Find where the given text appears and provide that cell's center as [x, y] coordinate. 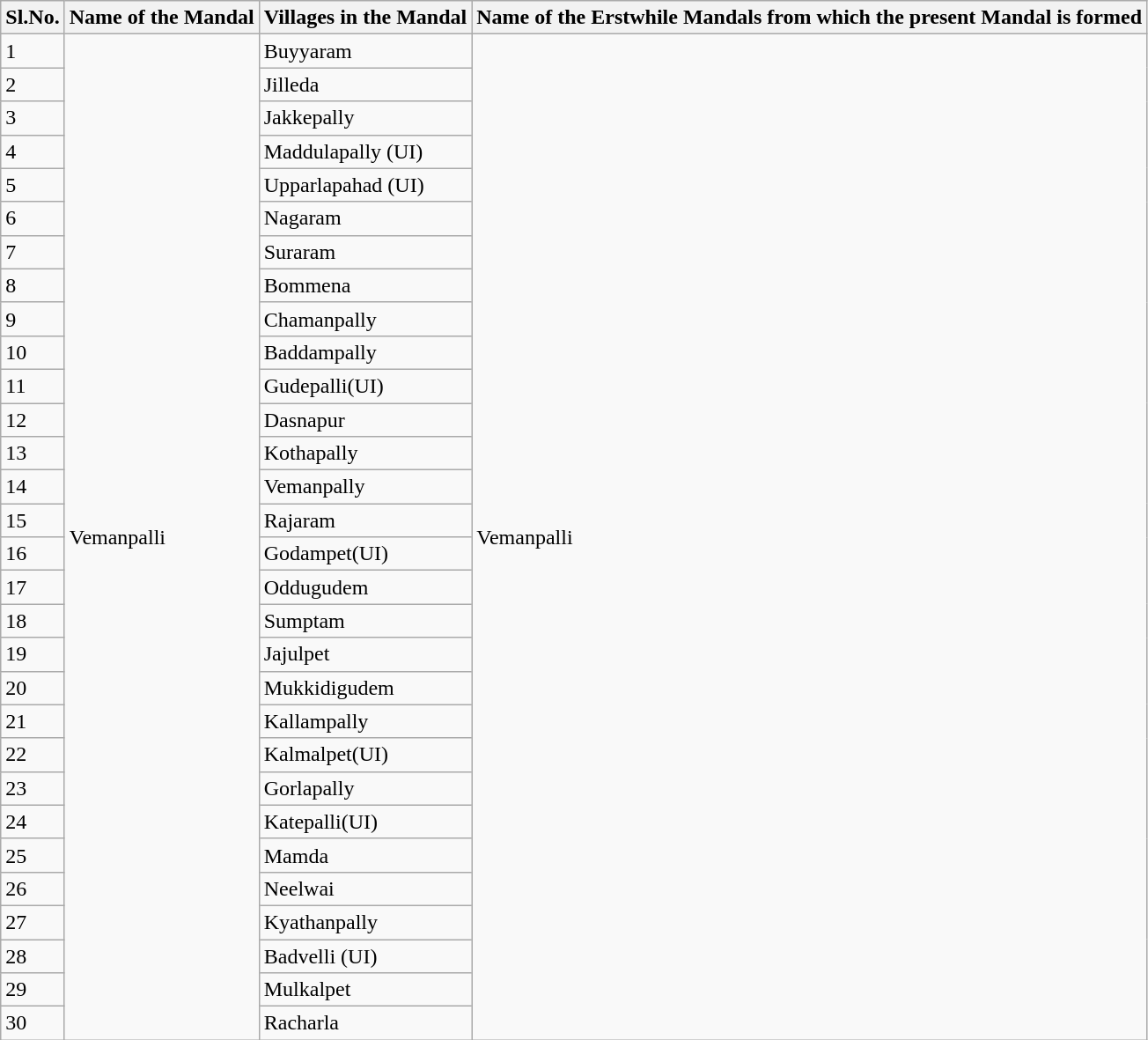
Maddulapally (UI) [365, 151]
Chamanpally [365, 319]
Badvelli (UI) [365, 955]
18 [33, 621]
5 [33, 185]
7 [33, 252]
Dasnapur [365, 420]
Neelwai [365, 889]
14 [33, 487]
21 [33, 721]
Mamda [365, 855]
Bommena [365, 285]
Sl.No. [33, 18]
4 [33, 151]
28 [33, 955]
Kyathanpally [365, 922]
13 [33, 454]
25 [33, 855]
Racharla [365, 1023]
Godampet(UI) [365, 554]
Upparlapahad (UI) [365, 185]
27 [33, 922]
6 [33, 218]
Gudepalli(UI) [365, 386]
9 [33, 319]
20 [33, 688]
Kalmalpet(UI) [365, 755]
22 [33, 755]
19 [33, 654]
23 [33, 788]
Suraram [365, 252]
Buyyaram [365, 51]
Jakkepally [365, 118]
26 [33, 889]
Rajaram [365, 520]
24 [33, 822]
16 [33, 554]
10 [33, 352]
Baddampally [365, 352]
Mukkidigudem [365, 688]
29 [33, 990]
Jilleda [365, 85]
Jajulpet [365, 654]
8 [33, 285]
Nagaram [365, 218]
17 [33, 587]
3 [33, 118]
11 [33, 386]
1 [33, 51]
15 [33, 520]
Katepalli(UI) [365, 822]
Mulkalpet [365, 990]
Name of the Mandal [162, 18]
Sumptam [365, 621]
Oddugudem [365, 587]
Kallampally [365, 721]
30 [33, 1023]
Villages in the Mandal [365, 18]
Kothapally [365, 454]
Name of the Erstwhile Mandals from which the present Mandal is formed [810, 18]
2 [33, 85]
Gorlapally [365, 788]
12 [33, 420]
Vemanpally [365, 487]
